For the text-containing cell, return its midpoint in (x, y) coordinate format. 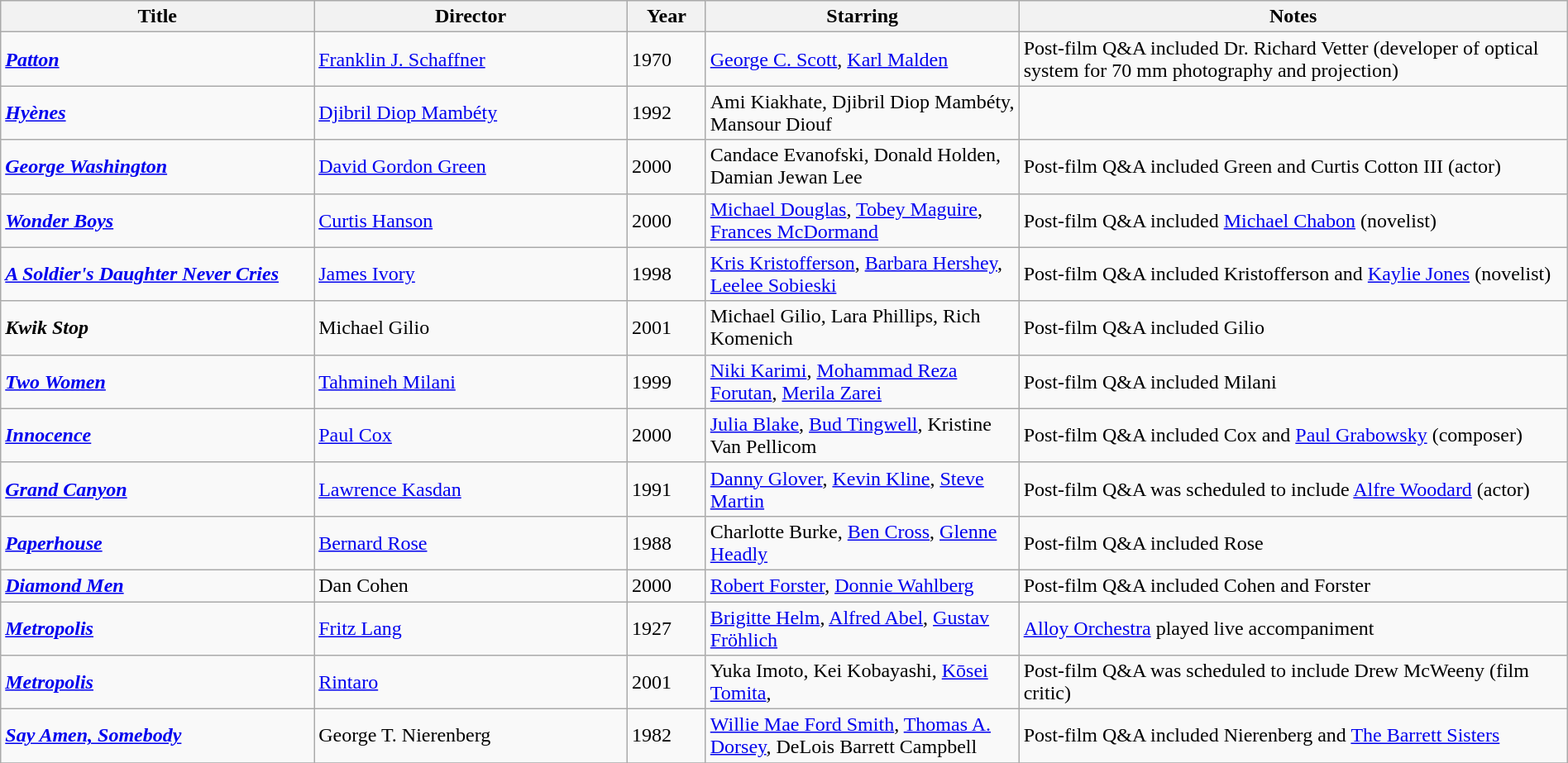
1982 (667, 736)
1927 (667, 628)
Post-film Q&A included Michael Chabon (novelist) (1293, 220)
Charlotte Burke, Ben Cross, Glenne Headly (862, 542)
Paperhouse (157, 542)
Yuka Imoto, Kei Kobayashi, Kōsei Tomita, (862, 683)
Notes (1293, 17)
Two Women (157, 382)
Post-film Q&A included Cox and Paul Grabowsky (composer) (1293, 435)
Dan Cohen (471, 585)
Brigitte Helm, Alfred Abel, Gustav Fröhlich (862, 628)
Kwik Stop (157, 327)
Rintaro (471, 683)
Danny Glover, Kevin Kline, Steve Martin (862, 489)
Bernard Rose (471, 542)
Starring (862, 17)
George C. Scott, Karl Malden (862, 60)
Ami Kiakhate, Djibril Diop Mambéty, Mansour Diouf (862, 112)
Julia Blake, Bud Tingwell, Kristine Van Pellicom (862, 435)
Director (471, 17)
Post-film Q&A included Rose (1293, 542)
Patton (157, 60)
George Washington (157, 167)
Grand Canyon (157, 489)
Post-film Q&A included Kristofferson and Kaylie Jones (novelist) (1293, 274)
Michael Gilio, Lara Phillips, Rich Komenich (862, 327)
Michael Douglas, Tobey Maguire, Frances McDormand (862, 220)
Tahmineh Milani (471, 382)
Post-film Q&A was scheduled to include Alfre Woodard (actor) (1293, 489)
Post-film Q&A was scheduled to include Drew McWeeny (film critic) (1293, 683)
Niki Karimi, Mohammad Reza Forutan, Merila Zarei (862, 382)
Fritz Lang (471, 628)
Alloy Orchestra played live accompaniment (1293, 628)
Post-film Q&A included Nierenberg and The Barrett Sisters (1293, 736)
Robert Forster, Donnie Wahlberg (862, 585)
Post-film Q&A included Gilio (1293, 327)
Franklin J. Schaffner (471, 60)
Post-film Q&A included Green and Curtis Cotton III (actor) (1293, 167)
Lawrence Kasdan (471, 489)
Year (667, 17)
Curtis Hanson (471, 220)
Willie Mae Ford Smith, Thomas A. Dorsey, DeLois Barrett Campbell (862, 736)
Diamond Men (157, 585)
1988 (667, 542)
A Soldier's Daughter Never Cries (157, 274)
Kris Kristofferson, Barbara Hershey, Leelee Sobieski (862, 274)
Post-film Q&A included Milani (1293, 382)
Candace Evanofski, Donald Holden, Damian Jewan Lee (862, 167)
Paul Cox (471, 435)
Michael Gilio (471, 327)
Innocence (157, 435)
1998 (667, 274)
Post-film Q&A included Cohen and Forster (1293, 585)
Djibril Diop Mambéty (471, 112)
Post-film Q&A included Dr. Richard Vetter (developer of optical system for 70 mm photography and projection) (1293, 60)
George T. Nierenberg (471, 736)
James Ivory (471, 274)
Wonder Boys (157, 220)
1991 (667, 489)
Hyènes (157, 112)
1999 (667, 382)
Title (157, 17)
1992 (667, 112)
Say Amen, Somebody (157, 736)
David Gordon Green (471, 167)
1970 (667, 60)
